For the text-containing cell, return its midpoint in (x, y) coordinate format. 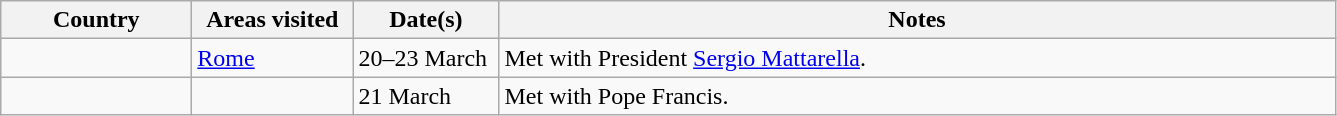
Notes (917, 20)
21 March (426, 96)
20–23 March (426, 58)
Date(s) (426, 20)
Met with Pope Francis. (917, 96)
Met with President Sergio Mattarella. (917, 58)
Rome (272, 58)
Areas visited (272, 20)
Country (96, 20)
